Search for the cell housing the specified text and yield its [x, y] center coordinate. 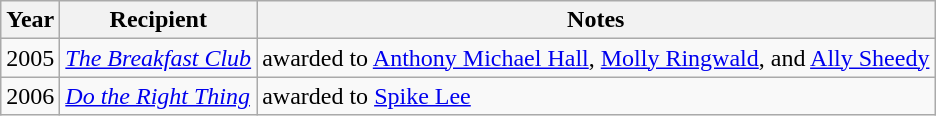
2005 [30, 58]
Recipient [158, 20]
Do the Right Thing [158, 96]
Year [30, 20]
Notes [596, 20]
2006 [30, 96]
awarded to Anthony Michael Hall, Molly Ringwald, and Ally Sheedy [596, 58]
awarded to Spike Lee [596, 96]
The Breakfast Club [158, 58]
